Locate the cell with the specified text and output its (x, y) center coordinate. 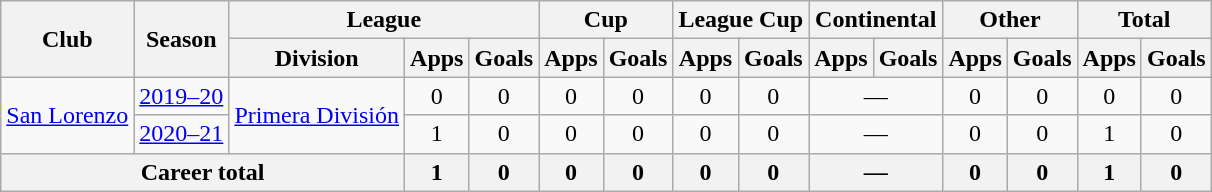
2019–20 (182, 96)
Total (1144, 20)
Club (68, 39)
Career total (203, 172)
San Lorenzo (68, 115)
Cup (606, 20)
Primera División (317, 115)
Continental (876, 20)
League Cup (741, 20)
Other (1010, 20)
League (384, 20)
Division (317, 58)
2020–21 (182, 134)
Season (182, 39)
